Output the (x, y) coordinate of the center of the cell containing the given text.  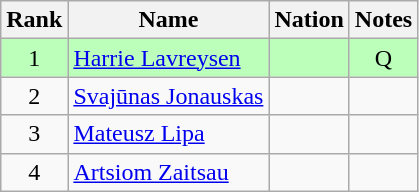
Artsiom Zaitsau (168, 172)
Notes (383, 20)
Name (168, 20)
1 (34, 58)
Harrie Lavreysen (168, 58)
Mateusz Lipa (168, 134)
Q (383, 58)
2 (34, 96)
4 (34, 172)
Svajūnas Jonauskas (168, 96)
3 (34, 134)
Nation (309, 20)
Rank (34, 20)
